Output the [x, y] coordinate of the center of the cell containing the given text.  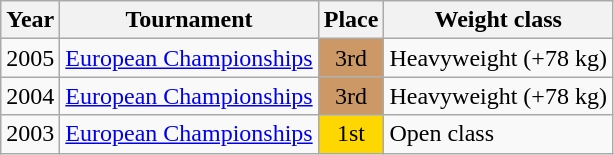
1st [351, 134]
Year [30, 20]
Tournament [189, 20]
Open class [498, 134]
2003 [30, 134]
2005 [30, 58]
Place [351, 20]
Weight class [498, 20]
2004 [30, 96]
